Return [X, Y] of the center of cell containing provided text 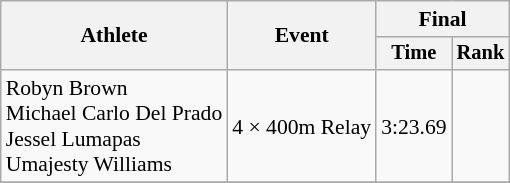
3:23.69 [414, 126]
4 × 400m Relay [302, 126]
Time [414, 54]
Rank [481, 54]
Event [302, 36]
Final [442, 19]
Athlete [114, 36]
Robyn BrownMichael Carlo Del PradoJessel LumapasUmajesty Williams [114, 126]
